From the cell containing the given text, extract its center point as [x, y] coordinate. 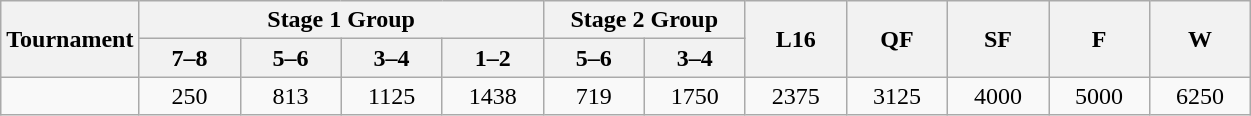
719 [594, 96]
QF [896, 39]
813 [290, 96]
L16 [796, 39]
1–2 [492, 58]
6250 [1200, 96]
1438 [492, 96]
2375 [796, 96]
4000 [998, 96]
Stage 2 Group [644, 20]
W [1200, 39]
1750 [694, 96]
Stage 1 Group [341, 20]
1125 [392, 96]
3125 [896, 96]
F [1100, 39]
5000 [1100, 96]
250 [190, 96]
Tournament [70, 39]
7–8 [190, 58]
SF [998, 39]
